Identify which cell holds the provided text, then report its (x, y) central coordinate. 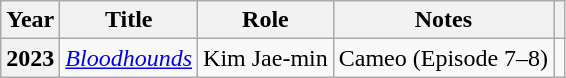
Notes (443, 20)
Role (266, 20)
Kim Jae-min (266, 58)
2023 (30, 58)
Cameo (Episode 7–8) (443, 58)
Year (30, 20)
Bloodhounds (129, 58)
Title (129, 20)
